Identify which cell holds the provided text, then report its (X, Y) central coordinate. 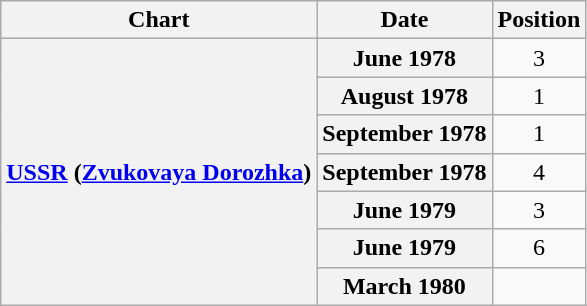
June 1978 (404, 58)
Date (404, 20)
6 (539, 248)
Position (539, 20)
August 1978 (404, 96)
USSR (Zvukovaya Dorozhka) (159, 172)
4 (539, 172)
March 1980 (404, 286)
Chart (159, 20)
